Pinpoint the cell where the given text exists, returning its [x, y] midpoint coordinate. 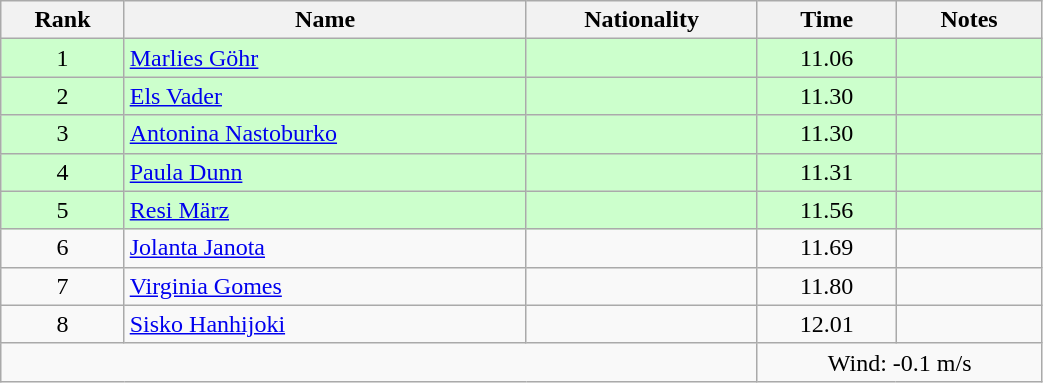
Els Vader [325, 96]
Jolanta Janota [325, 248]
7 [62, 286]
6 [62, 248]
Sisko Hanhijoki [325, 324]
Time [826, 20]
Marlies Göhr [325, 58]
11.80 [826, 286]
Wind: -0.1 m/s [900, 362]
12.01 [826, 324]
1 [62, 58]
8 [62, 324]
11.56 [826, 210]
Virginia Gomes [325, 286]
11.06 [826, 58]
Rank [62, 20]
Nationality [642, 20]
3 [62, 134]
11.31 [826, 172]
4 [62, 172]
11.69 [826, 248]
Resi März [325, 210]
5 [62, 210]
Notes [969, 20]
Name [325, 20]
Paula Dunn [325, 172]
Antonina Nastoburko [325, 134]
2 [62, 96]
